Output the [x, y] coordinate of the center of the cell containing the given text.  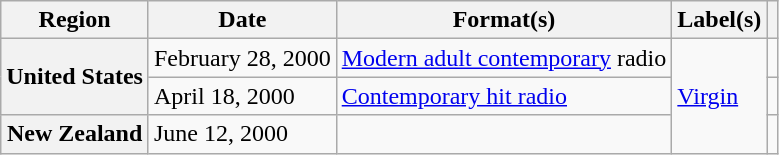
Date [242, 20]
June 12, 2000 [242, 134]
Format(s) [504, 20]
Virgin [720, 96]
February 28, 2000 [242, 58]
Label(s) [720, 20]
April 18, 2000 [242, 96]
Contemporary hit radio [504, 96]
Region [75, 20]
Modern adult contemporary radio [504, 58]
New Zealand [75, 134]
United States [75, 77]
